Extract the (X, Y) coordinate from the center of the cell holding the provided text.  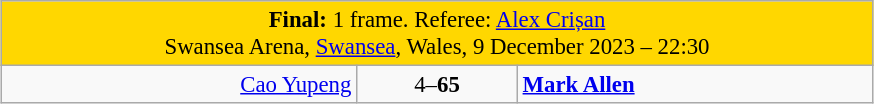
Cao Yupeng (179, 85)
Mark Allen (695, 85)
Final: 1 frame. Referee: Alex CrișanSwansea Arena, Swansea, Wales, 9 December 2023 – 22:30 (437, 34)
4–65 (438, 85)
